Search for the cell housing the specified text and yield its [x, y] center coordinate. 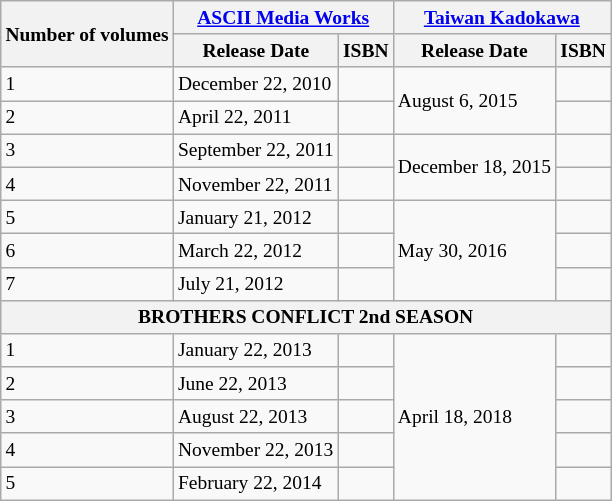
January 21, 2012 [256, 216]
6 [87, 250]
November 22, 2013 [256, 450]
February 22, 2014 [256, 484]
December 22, 2010 [256, 84]
January 22, 2013 [256, 350]
April 22, 2011 [256, 118]
ASCII Media Works [283, 18]
December 18, 2015 [474, 168]
June 22, 2013 [256, 384]
7 [87, 284]
May 30, 2016 [474, 250]
Taiwan Kadokawa [502, 18]
August 22, 2013 [256, 416]
July 21, 2012 [256, 284]
BROTHERS CONFLICT 2nd SEASON [306, 316]
August 6, 2015 [474, 100]
November 22, 2011 [256, 184]
September 22, 2011 [256, 150]
Number of volumes [87, 34]
March 22, 2012 [256, 250]
April 18, 2018 [474, 417]
